Provide the [X, Y] coordinate of the cell's center where the given text is located.  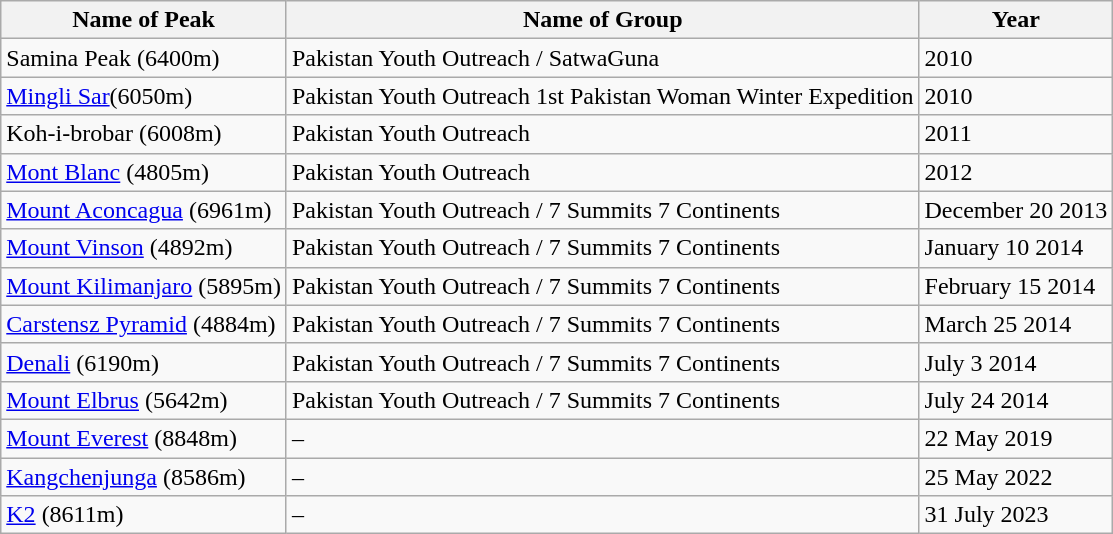
25 May 2022 [1016, 477]
February 15 2014 [1016, 286]
March 25 2014 [1016, 324]
July 3 2014 [1016, 362]
Mingli Sar(6050m) [144, 96]
31 July 2023 [1016, 515]
Mount Aconcagua (6961m) [144, 210]
Denali (6190m) [144, 362]
Mount Elbrus (5642m) [144, 400]
Year [1016, 20]
2012 [1016, 172]
22 May 2019 [1016, 438]
K2 (8611m) [144, 515]
December 20 2013 [1016, 210]
Samina Peak (6400m) [144, 58]
Mount Vinson (4892m) [144, 248]
Pakistan Youth Outreach / SatwaGuna [602, 58]
Kangchenjunga (8586m) [144, 477]
Pakistan Youth Outreach 1st Pakistan Woman Winter Expedition [602, 96]
Mount Everest (8848m) [144, 438]
Koh-i-brobar (6008m) [144, 134]
July 24 2014 [1016, 400]
Mont Blanc (4805m) [144, 172]
2011 [1016, 134]
Mount Kilimanjaro (5895m) [144, 286]
Name of Group [602, 20]
Carstensz Pyramid (4884m) [144, 324]
Name of Peak [144, 20]
January 10 2014 [1016, 248]
